Find where the given text appears and provide that cell's center as [x, y] coordinate. 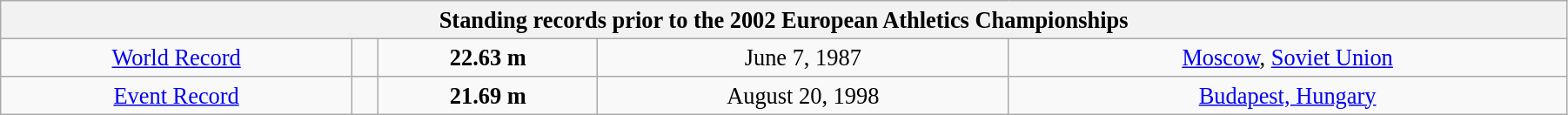
Standing records prior to the 2002 European Athletics Championships [784, 19]
Budapest, Hungary [1288, 95]
21.69 m [488, 95]
Moscow, Soviet Union [1288, 57]
August 20, 1998 [803, 95]
22.63 m [488, 57]
Event Record [177, 95]
World Record [177, 57]
June 7, 1987 [803, 57]
